Provide the [X, Y] coordinate of the cell's center where the given text is located.  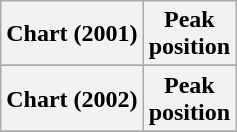
Chart (2001) [72, 34]
Chart (2002) [72, 98]
